Identify which cell holds the provided text, then report its (x, y) central coordinate. 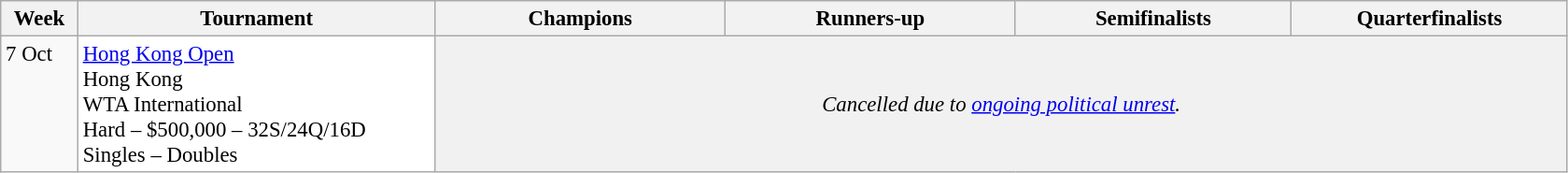
Quarterfinalists (1430, 19)
Runners-up (870, 19)
Champions (581, 19)
Week (39, 19)
Tournament (256, 19)
Semifinalists (1153, 19)
Hong Kong Open Hong KongWTA InternationalHard – $500,000 – 32S/24Q/16DSingles – Doubles (256, 105)
Cancelled due to ongoing political unrest. (1001, 105)
7 Oct (39, 105)
